Pinpoint the cell where the given text exists, returning its (X, Y) midpoint coordinate. 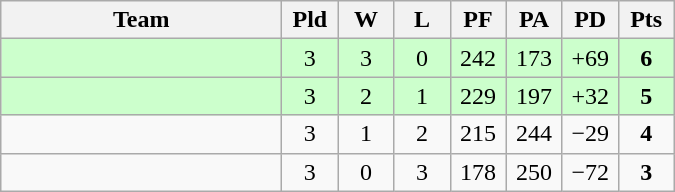
242 (478, 58)
+69 (590, 58)
6 (646, 58)
Team (142, 20)
−72 (590, 172)
PA (534, 20)
250 (534, 172)
229 (478, 96)
197 (534, 96)
Pld (310, 20)
178 (478, 172)
PD (590, 20)
173 (534, 58)
PF (478, 20)
W (366, 20)
4 (646, 134)
Pts (646, 20)
−29 (590, 134)
215 (478, 134)
244 (534, 134)
L (422, 20)
5 (646, 96)
+32 (590, 96)
